Return [X, Y] of the center of cell containing provided text 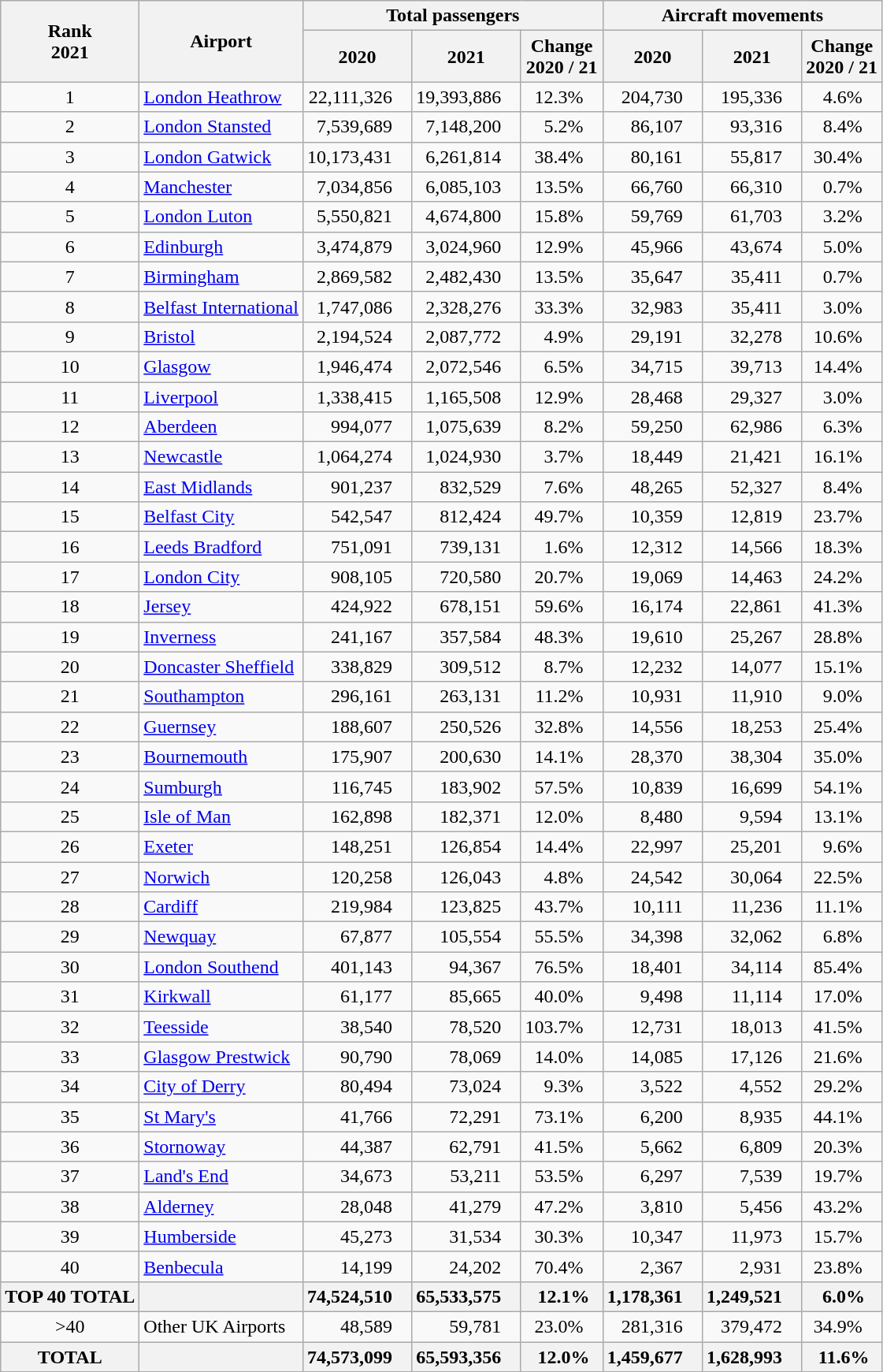
37 [70, 1177]
901,237 [357, 487]
38,304 [752, 757]
32,983 [652, 307]
85,665 [466, 997]
23.8% [842, 1266]
739,131 [466, 547]
6,200 [652, 1117]
11 [70, 396]
Humberside [221, 1236]
123,825 [466, 907]
Bristol [221, 336]
7.6% [562, 487]
City of Derry [221, 1087]
2,087,772 [466, 336]
Total passengers [452, 16]
1 [70, 97]
65,533,575 [466, 1296]
55,817 [752, 157]
175,907 [357, 757]
Birmingham [221, 277]
Newcastle [221, 457]
4.9% [562, 336]
908,105 [357, 577]
162,898 [357, 816]
>40 [70, 1326]
3,024,960 [466, 247]
52,327 [752, 487]
10,347 [652, 1236]
25.4% [842, 727]
49.7% [562, 517]
1,459,677 [652, 1356]
148,251 [357, 846]
25,201 [752, 846]
31,534 [466, 1236]
London Stansted [221, 127]
20 [70, 667]
4 [70, 187]
14,077 [752, 667]
12,312 [652, 547]
72,291 [466, 1117]
35.0% [842, 757]
23 [70, 757]
65,593,356 [466, 1356]
12,731 [652, 1027]
19.7% [842, 1177]
120,258 [357, 877]
4.8% [562, 877]
12,232 [652, 667]
80,161 [652, 157]
48,265 [652, 487]
23.0% [562, 1326]
36 [70, 1147]
24,542 [652, 877]
38 [70, 1207]
34,673 [357, 1177]
Cardiff [221, 907]
15 [70, 517]
Isle of Man [221, 816]
Benbecula [221, 1266]
9,594 [752, 816]
Belfast City [221, 517]
30 [70, 967]
116,745 [357, 786]
401,143 [357, 967]
34 [70, 1087]
Other UK Airports [221, 1326]
Glasgow Prestwick [221, 1057]
Inverness [221, 637]
24.2% [842, 577]
338,829 [357, 667]
62,986 [752, 427]
241,167 [357, 637]
30.3% [562, 1236]
55.5% [562, 937]
6 [70, 247]
Liverpool [221, 396]
4,674,800 [466, 217]
1,064,274 [357, 457]
43.2% [842, 1207]
2,482,430 [466, 277]
2,072,546 [466, 366]
16.1% [842, 457]
19 [70, 637]
188,607 [357, 727]
22,111,326 [357, 97]
5,550,821 [357, 217]
15.8% [562, 217]
80,494 [357, 1087]
73.1% [562, 1117]
10 [70, 366]
24 [70, 786]
5 [70, 217]
18,013 [752, 1027]
TOP 40 TOTAL [70, 1296]
29,191 [652, 336]
40.0% [562, 997]
18,253 [752, 727]
St Mary's [221, 1117]
1,075,639 [466, 427]
7,034,856 [357, 187]
1,946,474 [357, 366]
5.0% [842, 247]
9 [70, 336]
195,336 [752, 97]
8,935 [752, 1117]
1,024,930 [466, 457]
32 [70, 1027]
357,584 [466, 637]
2 [70, 127]
250,526 [466, 727]
3 [70, 157]
2,367 [652, 1266]
90,790 [357, 1057]
379,472 [752, 1326]
21,421 [752, 457]
Southampton [221, 697]
59.6% [562, 607]
13 [70, 457]
126,043 [466, 877]
53.5% [562, 1177]
Jersey [221, 607]
Newquay [221, 937]
14,085 [652, 1057]
11.2% [562, 697]
10,359 [652, 517]
17 [70, 577]
43.7% [562, 907]
66,310 [752, 187]
105,554 [466, 937]
14,556 [652, 727]
10,111 [652, 907]
43,674 [752, 247]
Aircraft movements [742, 16]
7,539 [752, 1177]
10,839 [652, 786]
30,064 [752, 877]
74,573,099 [357, 1356]
219,984 [357, 907]
5.2% [562, 127]
7,539,689 [357, 127]
62,791 [466, 1147]
14,199 [357, 1266]
11.6% [842, 1356]
6,261,814 [466, 157]
44.1% [842, 1117]
14.0% [562, 1057]
32.8% [562, 727]
19,393,886 [466, 97]
6,297 [652, 1177]
Doncaster Sheffield [221, 667]
7 [70, 277]
6,085,103 [466, 187]
200,630 [466, 757]
London Southend [221, 967]
19,069 [652, 577]
40 [70, 1266]
28,468 [652, 396]
1,249,521 [752, 1296]
London Luton [221, 217]
Stornoway [221, 1147]
53,211 [466, 1177]
28,370 [652, 757]
61,177 [357, 997]
76.5% [562, 967]
93,316 [752, 127]
11,973 [752, 1236]
2,328,276 [466, 307]
Rank2021 [70, 41]
8.7% [562, 667]
22 [70, 727]
34,114 [752, 967]
20.3% [842, 1147]
9.0% [842, 697]
28.8% [842, 637]
Teesside [221, 1027]
59,769 [652, 217]
182,371 [466, 816]
Glasgow [221, 366]
Manchester [221, 187]
10,173,431 [357, 157]
45,966 [652, 247]
6,809 [752, 1147]
7,148,200 [466, 127]
6.8% [842, 937]
12 [70, 427]
TOTAL [70, 1356]
94,367 [466, 967]
14.1% [562, 757]
41,279 [466, 1207]
28 [70, 907]
11,910 [752, 697]
263,131 [466, 697]
Alderney [221, 1207]
22,861 [752, 607]
Edinburgh [221, 247]
3,810 [652, 1207]
1,628,993 [752, 1356]
East Midlands [221, 487]
London Gatwick [221, 157]
67,877 [357, 937]
17,126 [752, 1057]
6.0% [842, 1296]
57.5% [562, 786]
48.3% [562, 637]
2,869,582 [357, 277]
5,662 [652, 1147]
3,522 [652, 1087]
21.6% [842, 1057]
9.6% [842, 846]
1,338,415 [357, 396]
16,174 [652, 607]
29.2% [842, 1087]
Land's End [221, 1177]
994,077 [357, 427]
8 [70, 307]
32,062 [752, 937]
35,647 [652, 277]
24,202 [466, 1266]
78,520 [466, 1027]
10,931 [652, 697]
London Heathrow [221, 97]
5,456 [752, 1207]
12,819 [752, 517]
1,178,361 [652, 1296]
Norwich [221, 877]
35 [70, 1117]
41.3% [842, 607]
61,703 [752, 217]
33 [70, 1057]
14,463 [752, 577]
21 [70, 697]
20.7% [562, 577]
73,024 [466, 1087]
Guernsey [221, 727]
48,589 [357, 1326]
13.1% [842, 816]
59,250 [652, 427]
10.6% [842, 336]
33.3% [562, 307]
Exeter [221, 846]
8,480 [652, 816]
66,760 [652, 187]
41,766 [357, 1117]
3.2% [842, 217]
Bournemouth [221, 757]
Leeds Bradford [221, 547]
9,498 [652, 997]
Kirkwall [221, 997]
832,529 [466, 487]
812,424 [466, 517]
25,267 [752, 637]
542,547 [357, 517]
14,566 [752, 547]
11,114 [752, 997]
309,512 [466, 667]
18,401 [652, 967]
678,151 [466, 607]
47.2% [562, 1207]
17.0% [842, 997]
15.7% [842, 1236]
15.1% [842, 667]
4.6% [842, 97]
39 [70, 1236]
34,398 [652, 937]
Airport [221, 41]
8.2% [562, 427]
34,715 [652, 366]
296,161 [357, 697]
86,107 [652, 127]
9.3% [562, 1087]
London City [221, 577]
38.4% [562, 157]
29 [70, 937]
54.1% [842, 786]
26 [70, 846]
70.4% [562, 1266]
4,552 [752, 1087]
11,236 [752, 907]
2,931 [752, 1266]
11.1% [842, 907]
183,902 [466, 786]
3.7% [562, 457]
3,474,879 [357, 247]
34.9% [842, 1326]
27 [70, 877]
22,997 [652, 846]
424,922 [357, 607]
32,278 [752, 336]
18,449 [652, 457]
30.4% [842, 157]
1,165,508 [466, 396]
44,387 [357, 1147]
720,580 [466, 577]
204,730 [652, 97]
126,854 [466, 846]
19,610 [652, 637]
85.4% [842, 967]
31 [70, 997]
18.3% [842, 547]
78,069 [466, 1057]
45,273 [357, 1236]
12.1% [562, 1296]
1,747,086 [357, 307]
38,540 [357, 1027]
16,699 [752, 786]
18 [70, 607]
1.6% [562, 547]
Sumburgh [221, 786]
28,048 [357, 1207]
2,194,524 [357, 336]
12.3% [562, 97]
6.5% [562, 366]
281,316 [652, 1326]
Belfast International [221, 307]
14 [70, 487]
39,713 [752, 366]
16 [70, 547]
29,327 [752, 396]
74,524,510 [357, 1296]
6.3% [842, 427]
23.7% [842, 517]
751,091 [357, 547]
Aberdeen [221, 427]
25 [70, 816]
59,781 [466, 1326]
103.7% [562, 1027]
22.5% [842, 877]
